Scan for the cell matching the given text and deliver its [x, y] coordinate at center. 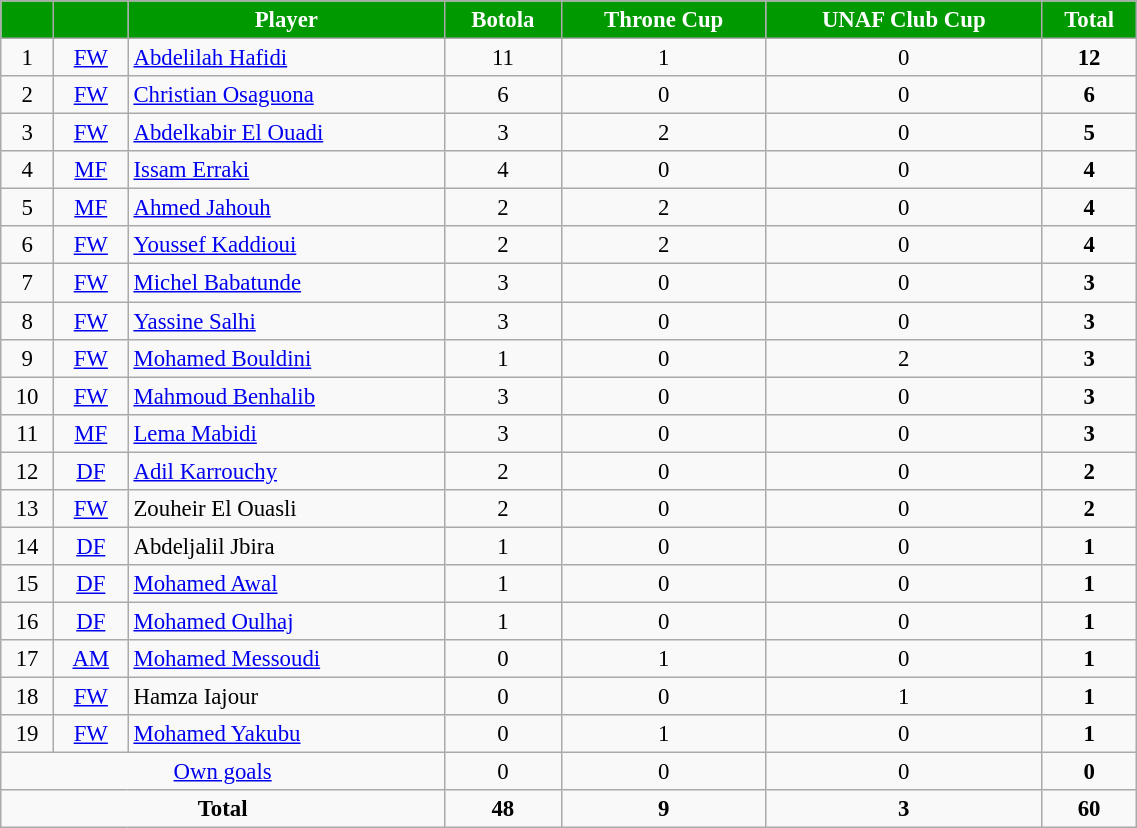
7 [28, 283]
Hamza Iajour [286, 697]
17 [28, 659]
AM [90, 659]
Mohamed Yakubu [286, 734]
Mohamed Bouldini [286, 358]
Yassine Salhi [286, 321]
Mahmoud Benhalib [286, 396]
60 [1088, 809]
Youssef Kaddioui [286, 245]
15 [28, 584]
Player [286, 20]
Christian Osaguona [286, 95]
Botola [504, 20]
Mohamed Awal [286, 584]
Mohamed Messoudi [286, 659]
Lema Mabidi [286, 433]
10 [28, 396]
Adil Karrouchy [286, 471]
Own goals [223, 772]
Mohamed Oulhaj [286, 621]
13 [28, 509]
Issam Erraki [286, 170]
Throne Cup [664, 20]
48 [504, 809]
Abdelkabir El Ouadi [286, 133]
Abdeljalil Jbira [286, 546]
8 [28, 321]
14 [28, 546]
18 [28, 697]
Michel Babatunde [286, 283]
16 [28, 621]
Zouheir El Ouasli [286, 509]
UNAF Club Cup [904, 20]
Ahmed Jahouh [286, 208]
19 [28, 734]
Abdelilah Hafidi [286, 58]
